Pinpoint the cell where the given text exists, returning its (x, y) midpoint coordinate. 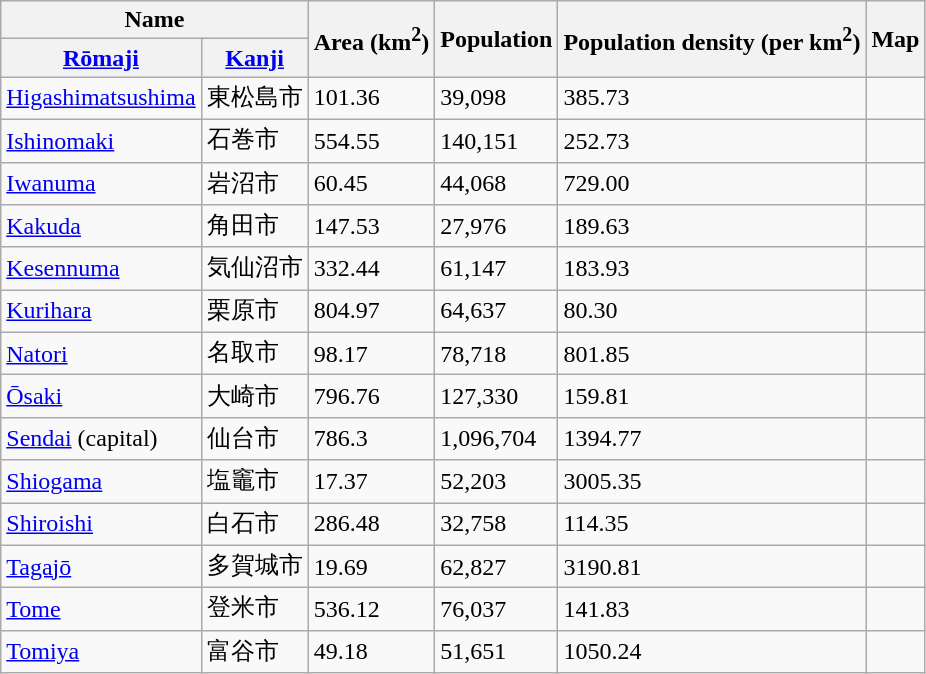
804.97 (372, 312)
62,827 (496, 566)
Rōmaji (101, 58)
61,147 (496, 268)
1,096,704 (496, 438)
Kesennuma (101, 268)
49.18 (372, 652)
Iwanuma (101, 184)
Tagajō (101, 566)
52,203 (496, 482)
51,651 (496, 652)
Kurihara (101, 312)
Sendai (capital) (101, 438)
石巻市 (254, 140)
Tomiya (101, 652)
19.69 (372, 566)
127,330 (496, 396)
大崎市 (254, 396)
140,151 (496, 140)
332.44 (372, 268)
147.53 (372, 226)
101.36 (372, 98)
Shiogama (101, 482)
3190.81 (712, 566)
114.35 (712, 524)
76,037 (496, 610)
27,976 (496, 226)
気仙沼市 (254, 268)
80.30 (712, 312)
796.76 (372, 396)
仙台市 (254, 438)
Kanji (254, 58)
Population (496, 39)
1394.77 (712, 438)
1050.24 (712, 652)
64,637 (496, 312)
Kakuda (101, 226)
Higashimatsushima (101, 98)
Area (km2) (372, 39)
286.48 (372, 524)
Ishinomaki (101, 140)
32,758 (496, 524)
554.55 (372, 140)
60.45 (372, 184)
252.73 (712, 140)
159.81 (712, 396)
44,068 (496, 184)
141.83 (712, 610)
98.17 (372, 354)
登米市 (254, 610)
183.93 (712, 268)
Tome (101, 610)
385.73 (712, 98)
岩沼市 (254, 184)
東松島市 (254, 98)
189.63 (712, 226)
729.00 (712, 184)
801.85 (712, 354)
Shiroishi (101, 524)
17.37 (372, 482)
富谷市 (254, 652)
角田市 (254, 226)
Population density (per km2) (712, 39)
Name (154, 20)
78,718 (496, 354)
536.12 (372, 610)
多賀城市 (254, 566)
栗原市 (254, 312)
Natori (101, 354)
Ōsaki (101, 396)
名取市 (254, 354)
塩竈市 (254, 482)
786.3 (372, 438)
Map (896, 39)
3005.35 (712, 482)
39,098 (496, 98)
白石市 (254, 524)
